Output the (x, y) coordinate of the center of the cell containing the given text.  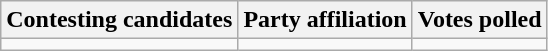
Contesting candidates (120, 20)
Party affiliation (325, 20)
Votes polled (480, 20)
